Extract the [x, y] coordinate from the center of the cell holding the provided text.  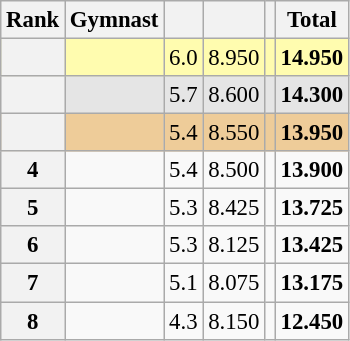
13.950 [312, 133]
14.950 [312, 58]
Gymnast [114, 20]
5 [33, 208]
13.725 [312, 208]
13.175 [312, 283]
8.125 [234, 245]
8.600 [234, 95]
14.300 [312, 95]
8.550 [234, 133]
Rank [33, 20]
5.7 [184, 95]
7 [33, 283]
12.450 [312, 321]
8.425 [234, 208]
5.1 [184, 283]
8.500 [234, 170]
8 [33, 321]
6 [33, 245]
13.425 [312, 245]
8.075 [234, 283]
13.900 [312, 170]
8.950 [234, 58]
4 [33, 170]
4.3 [184, 321]
6.0 [184, 58]
Total [312, 20]
8.150 [234, 321]
